Return [x, y] of the center of cell containing provided text 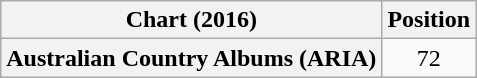
Chart (2016) [192, 20]
72 [429, 58]
Australian Country Albums (ARIA) [192, 58]
Position [429, 20]
